For the text-containing cell, return its midpoint in [X, Y] coordinate format. 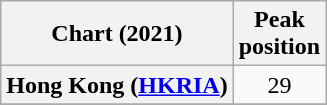
Chart (2021) [117, 34]
29 [279, 85]
Peakposition [279, 34]
Hong Kong (HKRIA) [117, 85]
